Identify which cell holds the provided text, then report its [x, y] central coordinate. 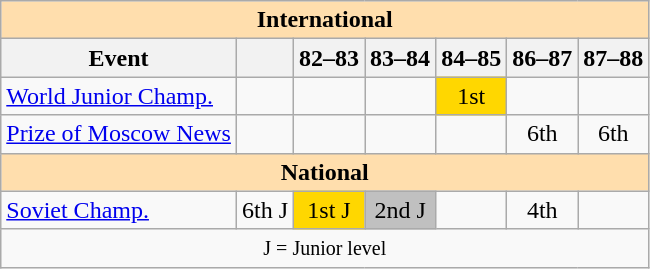
6th J [264, 210]
2nd J [400, 210]
83–84 [400, 58]
82–83 [330, 58]
1st [472, 96]
4th [542, 210]
National [325, 172]
84–85 [472, 58]
World Junior Champ. [119, 96]
87–88 [614, 58]
Prize of Moscow News [119, 134]
J = Junior level [325, 248]
Event [119, 58]
1st J [330, 210]
Soviet Champ. [119, 210]
86–87 [542, 58]
International [325, 20]
